Identify which cell holds the provided text, then report its (X, Y) central coordinate. 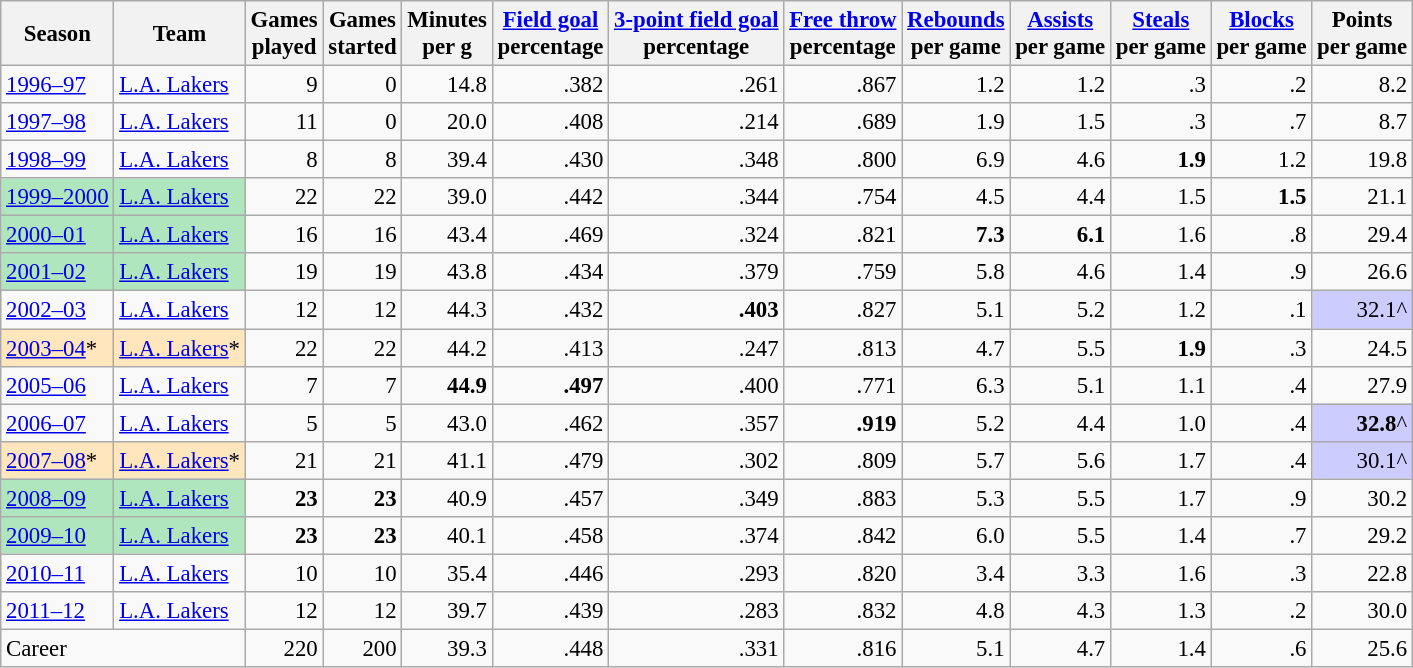
.883 (843, 498)
2005–06 (58, 385)
.479 (550, 460)
Blocksper game (1262, 34)
.771 (843, 385)
2008–09 (58, 498)
.448 (550, 648)
14.8 (447, 85)
.439 (550, 611)
1996–97 (58, 85)
3.3 (1060, 573)
.813 (843, 348)
32.8^ (1362, 423)
.816 (843, 648)
1.0 (1162, 423)
Stealsper game (1162, 34)
5.7 (956, 460)
.324 (696, 235)
30.1^ (1362, 460)
35.4 (447, 573)
6.9 (956, 160)
Career (124, 648)
27.9 (1362, 385)
.827 (843, 310)
Reboundsper game (956, 34)
40.9 (447, 498)
1.3 (1162, 611)
44.3 (447, 310)
.400 (696, 385)
7.3 (956, 235)
.759 (843, 273)
.867 (843, 85)
.293 (696, 573)
.754 (843, 197)
Gamesstarted (362, 34)
6.3 (956, 385)
8.7 (1362, 122)
.434 (550, 273)
40.1 (447, 536)
.408 (550, 122)
.283 (696, 611)
220 (284, 648)
.462 (550, 423)
2007–08* (58, 460)
Pointsper game (1362, 34)
2006–07 (58, 423)
.374 (696, 536)
6.0 (956, 536)
25.6 (1362, 648)
30.0 (1362, 611)
.446 (550, 573)
.8 (1262, 235)
.348 (696, 160)
.800 (843, 160)
1.1 (1162, 385)
.820 (843, 573)
6.1 (1060, 235)
29.2 (1362, 536)
30.2 (1362, 498)
1997–98 (58, 122)
43.0 (447, 423)
.432 (550, 310)
39.7 (447, 611)
.430 (550, 160)
.458 (550, 536)
.469 (550, 235)
4.5 (956, 197)
Minutesper g (447, 34)
.6 (1262, 648)
19.8 (1362, 160)
.247 (696, 348)
.689 (843, 122)
Team (180, 34)
43.4 (447, 235)
2011–12 (58, 611)
2002–03 (58, 310)
43.8 (447, 273)
2009–10 (58, 536)
.382 (550, 85)
44.9 (447, 385)
2010–11 (58, 573)
.403 (696, 310)
4.3 (1060, 611)
.1 (1262, 310)
5.3 (956, 498)
44.2 (447, 348)
.349 (696, 498)
.497 (550, 385)
200 (362, 648)
11 (284, 122)
.344 (696, 197)
.214 (696, 122)
3.4 (956, 573)
.457 (550, 498)
.842 (843, 536)
2001–02 (58, 273)
2000–01 (58, 235)
5.6 (1060, 460)
.919 (843, 423)
1998–99 (58, 160)
21.1 (1362, 197)
Gamesplayed (284, 34)
Free throwpercentage (843, 34)
5.8 (956, 273)
8.2 (1362, 85)
.832 (843, 611)
.302 (696, 460)
26.6 (1362, 273)
Season (58, 34)
1999–2000 (58, 197)
.357 (696, 423)
.379 (696, 273)
39.4 (447, 160)
9 (284, 85)
.331 (696, 648)
39.3 (447, 648)
32.1^ (1362, 310)
3-point field goalpercentage (696, 34)
.809 (843, 460)
29.4 (1362, 235)
.821 (843, 235)
Field goalpercentage (550, 34)
24.5 (1362, 348)
.261 (696, 85)
4.8 (956, 611)
Assistsper game (1060, 34)
22.8 (1362, 573)
.413 (550, 348)
.442 (550, 197)
2003–04* (58, 348)
20.0 (447, 122)
41.1 (447, 460)
39.0 (447, 197)
